Provide the [X, Y] coordinate of the cell's center where the given text is located.  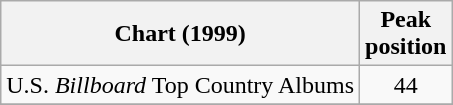
U.S. Billboard Top Country Albums [180, 85]
Chart (1999) [180, 34]
44 [406, 85]
Peakposition [406, 34]
